Pinpoint the cell where the given text exists, returning its (x, y) midpoint coordinate. 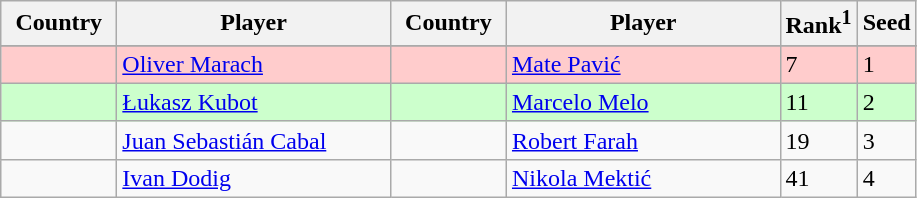
4 (886, 178)
Robert Farah (643, 140)
Łukasz Kubot (254, 102)
2 (886, 102)
7 (818, 64)
Mate Pavić (643, 64)
Juan Sebastián Cabal (254, 140)
11 (818, 102)
Nikola Mektić (643, 178)
1 (886, 64)
41 (818, 178)
Seed (886, 24)
3 (886, 140)
Marcelo Melo (643, 102)
19 (818, 140)
Oliver Marach (254, 64)
Rank1 (818, 24)
Ivan Dodig (254, 178)
